Determine the [x, y] coordinate at the center of the cell enclosing the given text.  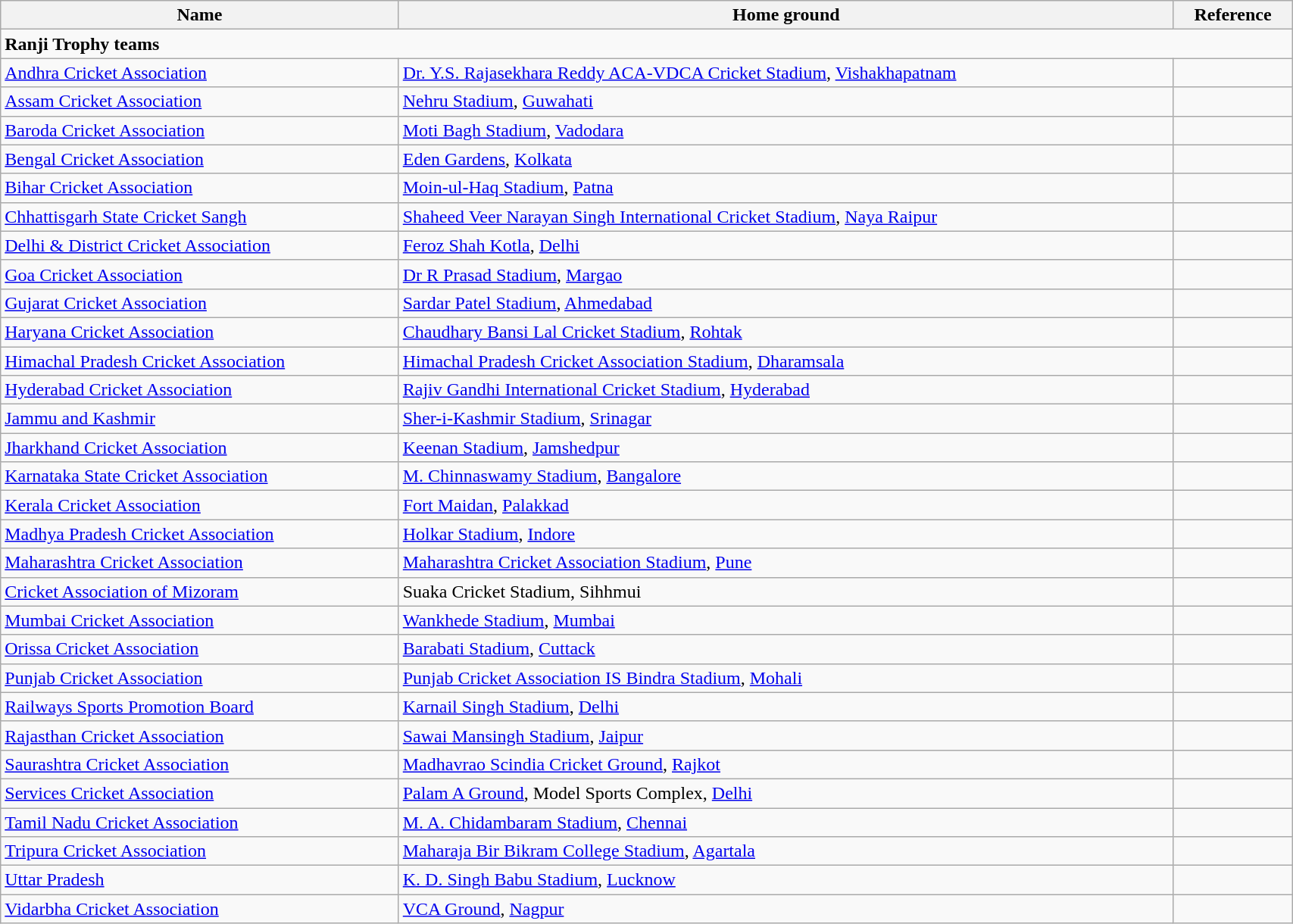
Maharaja Bir Bikram College Stadium, Agartala [786, 851]
Orissa Cricket Association [200, 649]
Barabati Stadium, Cuttack [786, 649]
Sher-i-Kashmir Stadium, Srinagar [786, 419]
Cricket Association of Mizoram [200, 592]
Saurashtra Cricket Association [200, 764]
Madhavrao Scindia Cricket Ground, Rajkot [786, 764]
Dr. Y.S. Rajasekhara Reddy ACA-VDCA Cricket Stadium, Vishakhapatnam [786, 73]
Home ground [786, 15]
Holkar Stadium, Indore [786, 534]
Vidarbha Cricket Association [200, 909]
Name [200, 15]
Chaudhary Bansi Lal Cricket Stadium, Rohtak [786, 332]
Himachal Pradesh Cricket Association [200, 361]
VCA Ground, Nagpur [786, 909]
Nehru Stadium, Guwahati [786, 101]
Reference [1232, 15]
Fort Maidan, Palakkad [786, 505]
Railways Sports Promotion Board [200, 707]
Karnataka State Cricket Association [200, 476]
Ranji Trophy teams [647, 44]
Kerala Cricket Association [200, 505]
Bengal Cricket Association [200, 159]
Palam A Ground, Model Sports Complex, Delhi [786, 793]
Sardar Patel Stadium, Ahmedabad [786, 303]
Baroda Cricket Association [200, 130]
Mumbai Cricket Association [200, 620]
Rajiv Gandhi International Cricket Stadium, Hyderabad [786, 390]
Karnail Singh Stadium, Delhi [786, 707]
Tripura Cricket Association [200, 851]
Rajasthan Cricket Association [200, 735]
Himachal Pradesh Cricket Association Stadium, Dharamsala [786, 361]
Services Cricket Association [200, 793]
Jharkhand Cricket Association [200, 448]
Moin-ul-Haq Stadium, Patna [786, 188]
Eden Gardens, Kolkata [786, 159]
Keenan Stadium, Jamshedpur [786, 448]
Dr R Prasad Stadium, Margao [786, 274]
Delhi & District Cricket Association [200, 245]
Maharashtra Cricket Association [200, 563]
Punjab Cricket Association [200, 678]
Uttar Pradesh [200, 880]
Goa Cricket Association [200, 274]
Tamil Nadu Cricket Association [200, 822]
Sawai Mansingh Stadium, Jaipur [786, 735]
Moti Bagh Stadium, Vadodara [786, 130]
K. D. Singh Babu Stadium, Lucknow [786, 880]
Wankhede Stadium, Mumbai [786, 620]
Gujarat Cricket Association [200, 303]
Bihar Cricket Association [200, 188]
Assam Cricket Association [200, 101]
M. A. Chidambaram Stadium, Chennai [786, 822]
Haryana Cricket Association [200, 332]
Punjab Cricket Association IS Bindra Stadium, Mohali [786, 678]
Madhya Pradesh Cricket Association [200, 534]
Jammu and Kashmir [200, 419]
Shaheed Veer Narayan Singh International Cricket Stadium, Naya Raipur [786, 217]
M. Chinnaswamy Stadium, Bangalore [786, 476]
Feroz Shah Kotla, Delhi [786, 245]
Chhattisgarh State Cricket Sangh [200, 217]
Suaka Cricket Stadium, Sihhmui [786, 592]
Andhra Cricket Association [200, 73]
Maharashtra Cricket Association Stadium, Pune [786, 563]
Hyderabad Cricket Association [200, 390]
